Determine the (x, y) coordinate at the center of the cell enclosing the given text.  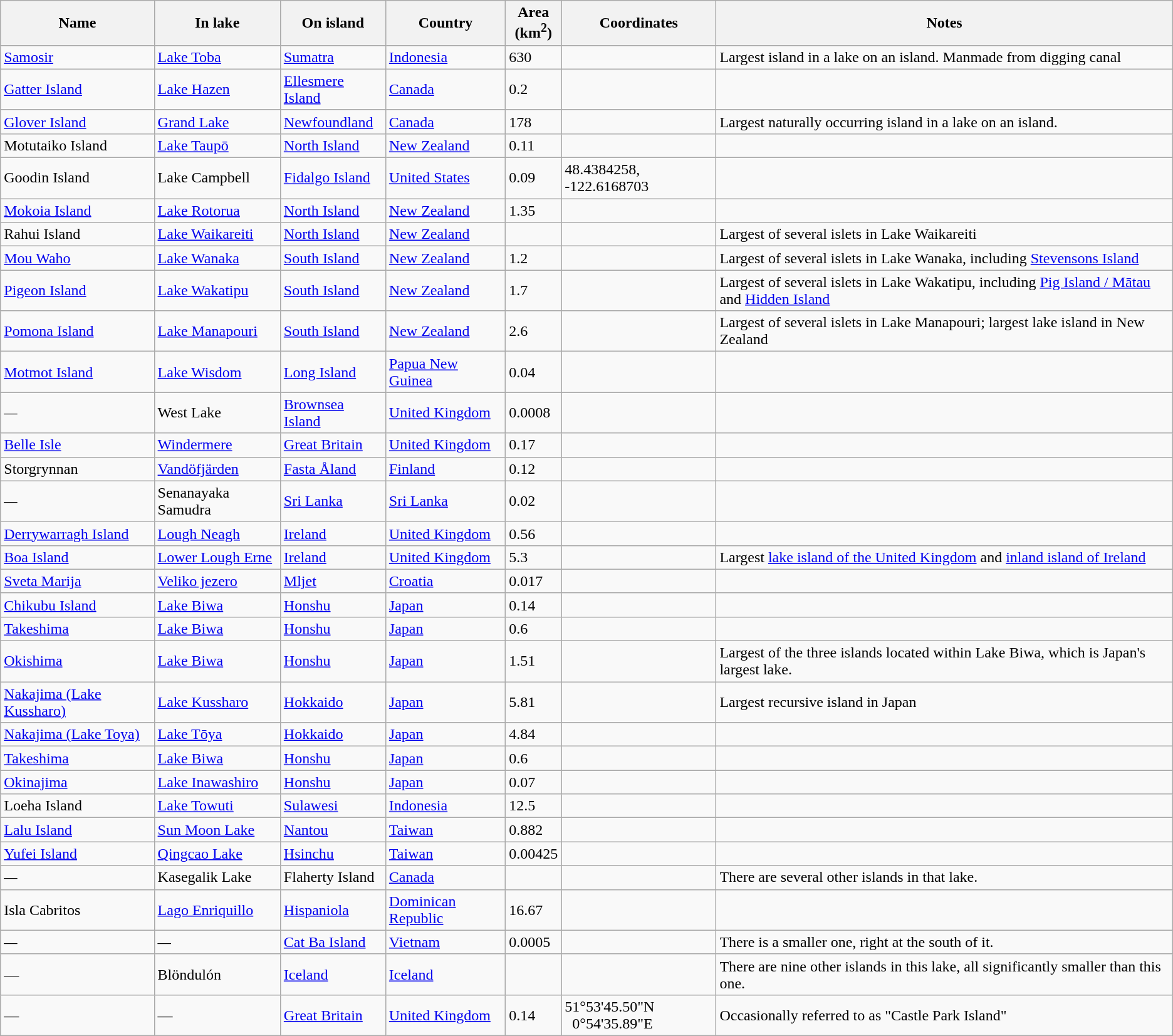
0.09 (534, 178)
Occasionally referred to as "Castle Park Island" (944, 1015)
Mou Waho (78, 258)
0.02 (534, 501)
Kasegalik Lake (217, 877)
1.2 (534, 258)
Derrywarragh Island (78, 533)
Storgrynnan (78, 469)
0.12 (534, 469)
0.17 (534, 445)
Coordinates (639, 23)
0.017 (534, 581)
0.56 (534, 533)
Name (78, 23)
Gatter Island (78, 89)
48.4384258, -122.6168703 (639, 178)
Lough Neagh (217, 533)
Mljet (333, 581)
Vietnam (445, 942)
0.2 (534, 89)
Largest recursive island in Japan (944, 702)
16.67 (534, 910)
Lake Toba (217, 57)
630 (534, 57)
Lower Lough Erne (217, 557)
Lake Hazen (217, 89)
Notes (944, 23)
Croatia (445, 581)
12.5 (534, 806)
Lake Wanaka (217, 258)
Finland (445, 469)
Lake Inawashiro (217, 782)
Lake Campbell (217, 178)
Largest of the three islands located within Lake Biwa, which is Japan's largest lake. (944, 662)
Sumatra (333, 57)
Lake Manapouri (217, 331)
Belle Isle (78, 445)
Lake Taupō (217, 145)
Okishima (78, 662)
Largest naturally occurring island in a lake on an island. (944, 122)
Newfoundland (333, 122)
Boa Island (78, 557)
Okinajima (78, 782)
Fidalgo Island (333, 178)
Qingcao Lake (217, 854)
Grand Lake (217, 122)
Largest of several islets in Lake Manapouri; largest lake island in New Zealand (944, 331)
51°53'45.50"N 0°54'35.89"E (639, 1015)
0.07 (534, 782)
Flaherty Island (333, 877)
Yufei Island (78, 854)
1.35 (534, 211)
178 (534, 122)
Samosir (78, 57)
0.0008 (534, 412)
0.0005 (534, 942)
Lake Wisdom (217, 372)
Largest lake island of the United Kingdom and inland island of Ireland (944, 557)
Lake Waikareiti (217, 234)
United States (445, 178)
Mokoia Island (78, 211)
Isla Cabritos (78, 910)
Pomona Island (78, 331)
Nakajima (Lake Kussharo) (78, 702)
Long Island (333, 372)
1.51 (534, 662)
0.11 (534, 145)
Dominican Republic (445, 910)
Motmot Island (78, 372)
0.882 (534, 830)
Hispaniola (333, 910)
5.81 (534, 702)
Cat Ba Island (333, 942)
There are several other islands in that lake. (944, 877)
Ellesmere Island (333, 89)
1.7 (534, 291)
Rahui Island (78, 234)
There is a smaller one, right at the south of it. (944, 942)
Country (445, 23)
Largest island in a lake on an island. Manmade from digging canal (944, 57)
2.6 (534, 331)
Papua New Guinea (445, 372)
Largest of several islets in Lake Wanaka, including Stevensons Island (944, 258)
Lake Towuti (217, 806)
Chikubu Island (78, 605)
Hsinchu (333, 854)
Windermere (217, 445)
Largest of several islets in Lake Waikareiti (944, 234)
There are nine other islands in this lake, all significantly smaller than this one. (944, 974)
Area(km2) (534, 23)
Sun Moon Lake (217, 830)
4.84 (534, 735)
Lake Wakatipu (217, 291)
Nantou (333, 830)
Glover Island (78, 122)
5.3 (534, 557)
Lake Kussharo (217, 702)
Senanayaka Samudra (217, 501)
Lake Rotorua (217, 211)
Vandöfjärden (217, 469)
West Lake (217, 412)
Motutaiko Island (78, 145)
On island (333, 23)
Nakajima (Lake Toya) (78, 735)
Fasta Åland (333, 469)
Lalu Island (78, 830)
Lake Tōya (217, 735)
Blöndulón (217, 974)
Largest of several islets in Lake Wakatipu, including Pig Island / Mātau and Hidden Island (944, 291)
Pigeon Island (78, 291)
0.00425 (534, 854)
Lago Enriquillo (217, 910)
0.04 (534, 372)
Sulawesi (333, 806)
In lake (217, 23)
Sveta Marija (78, 581)
Loeha Island (78, 806)
Goodin Island (78, 178)
Veliko jezero (217, 581)
Brownsea Island (333, 412)
